For the text-containing cell, return its midpoint in (x, y) coordinate format. 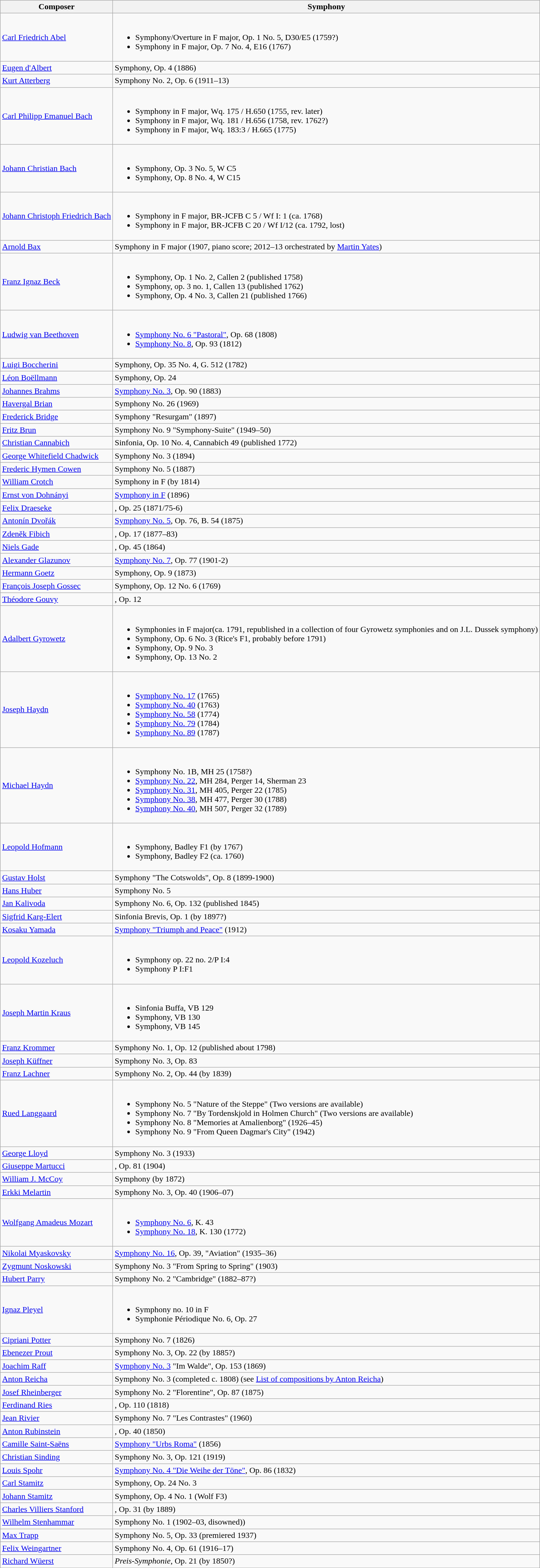
Max Trapp (57, 1535)
Josef Rheinberger (57, 1392)
François Joseph Gossec (57, 586)
Symphony No. 1, Op. 12 (published about 1798) (326, 1047)
, Op. 25 (1871/75-6) (326, 508)
Symphony No. 2 "Cambridge" (1882–87?) (326, 1279)
Joseph Martin Kraus (57, 1012)
Symphony No. 17 (1765)Symphony No. 40 (1763)Symphony No. 58 (1774)Symphony No. 79 (1784)Symphony No. 89 (1787) (326, 710)
Carl Philipp Emanuel Bach (57, 116)
Anton Rubinstein (57, 1431)
Erkki Melartin (57, 1192)
Ernst von Dohnányi (57, 495)
Jean Rivier (57, 1418)
Symphony, Op. 9 (1873) (326, 573)
Symphony No. 6 "Pastoral", Op. 68 (1808)Symphony No. 8, Op. 93 (1812) (326, 334)
Symphony no. 10 in F Symphonie Périodique No. 6, Op. 27 (326, 1309)
Jan Kalivoda (57, 904)
Michael Haydn (57, 785)
Symphony (by 1872) (326, 1179)
, Op. 40 (1850) (326, 1431)
Symphony in F major (1907, piano score; 2012–13 orchestrated by Martin Yates) (326, 247)
Symphony No. 5 (326, 891)
Eugen d'Albert (57, 68)
Théodore Gouvy (57, 599)
Sinfonia Buffa, VB 129Symphony, VB 130Symphony, VB 145 (326, 1012)
Symphony No. 3, Op. 121 (1919) (326, 1457)
Symphony No. 5, Op. 76, B. 54 (1875) (326, 521)
Symphony No. 1 (1902–03, disowned)) (326, 1522)
Zdeněk Fibich (57, 534)
George Whitefield Chadwick (57, 456)
Symphony No. 3 (1894) (326, 456)
Alexander Glazunov (57, 560)
Sigfrid Karg-Elert (57, 917)
Carl Stamitz (57, 1483)
Symphony "Triumph and Peace" (1912) (326, 930)
Symphony No. 4 "Die Weihe der Töne", Op. 86 (1832) (326, 1470)
Symphony in F (by 1814) (326, 482)
Louis Spohr (57, 1470)
Symphony (326, 7)
Symphony/Overture in F major, Op. 1 No. 5, D30/E5 (1759?)Symphony in F major, Op. 7 No. 4, E16 (1767) (326, 37)
Felix Weingartner (57, 1548)
Composer (57, 7)
Carl Friedrich Abel (57, 37)
Preis-Symphonie, Op. 21 (by 1850?) (326, 1561)
Felix Draeseke (57, 508)
, Op. 31 (by 1889) (326, 1509)
Sinfonia, Op. 10 No. 4, Cannabich 49 (published 1772) (326, 443)
George Lloyd (57, 1153)
Symphony No. 2 "Florentine", Op. 87 (1875) (326, 1392)
Leopold Hofmann (57, 847)
Symphony, Op. 35 No. 4, G. 512 (1782) (326, 365)
Franz Krommer (57, 1047)
, Op. 81 (1904) (326, 1166)
Rued Langgaard (57, 1113)
Symphony No. 5 (1887) (326, 469)
Symphony, Op. 24 No. 3 (326, 1483)
William Crotch (57, 482)
Symphony, Op. 24 (326, 378)
Havergal Brian (57, 404)
Wilhelm Stenhammar (57, 1522)
Cipriani Potter (57, 1340)
Symphony in F major, BR-JCFB C 5 / Wf I: 1 (ca. 1768)Symphony in F major, BR-JCFB C 20 / Wf I/12 (ca. 1792, lost) (326, 216)
Franz Lachner (57, 1073)
Symphony No. 5, Op. 33 (premiered 1937) (326, 1535)
Symphony No. 3, Op. 90 (1883) (326, 391)
Franz Ignaz Beck (57, 282)
Fritz Brun (57, 430)
Symphony No. 7 "Les Contrastes" (1960) (326, 1418)
Frederick Bridge (57, 417)
Symphony No. 2, Op. 44 (by 1839) (326, 1073)
Luigi Boccherini (57, 365)
Johannes Brahms (57, 391)
Symphony "The Cotswolds", Op. 8 (1899-1900) (326, 878)
Charles Villiers Stanford (57, 1509)
Joachim Raff (57, 1366)
Giuseppe Martucci (57, 1166)
Symphony "Resurgam" (1897) (326, 417)
, Op. 45 (1864) (326, 547)
Gustav Holst (57, 878)
Hans Huber (57, 891)
Wolfgang Amadeus Mozart (57, 1223)
William J. McCoy (57, 1179)
Symphony No. 3 (completed c. 1808) (see List of compositions by Anton Reicha) (326, 1379)
Antonín Dvořák (57, 521)
Nikolai Myaskovsky (57, 1253)
Anton Reicha (57, 1379)
Symphony, Badley F1 (by 1767)Symphony, Badley F2 (ca. 1760) (326, 847)
Symphony No. 3 "From Spring to Spring" (1903) (326, 1266)
Christian Sinding (57, 1457)
Symphony No. 9 "Symphony-Suite" (1949–50) (326, 430)
Adalbert Gyrowetz (57, 639)
Ignaz Pleyel (57, 1309)
Sinfonia Brevis, Op. 1 (by 1897?) (326, 917)
Symphony op. 22 no. 2/P I:4Symphony P I:F1 (326, 960)
Symphony, Op. 4 No. 1 (Wolf F3) (326, 1496)
Arnold Bax (57, 247)
Symphony No. 3 (1933) (326, 1153)
Symphony, Op. 12 No. 6 (1769) (326, 586)
Richard Wüerst (57, 1561)
Symphony No. 6, Op. 132 (published 1845) (326, 904)
Hermann Goetz (57, 573)
Symphony No. 16, Op. 39, "Aviation" (1935–36) (326, 1253)
Joseph Küffner (57, 1060)
Symphony No. 7 (1826) (326, 1340)
Symphony No. 7, Op. 77 (1901-2) (326, 560)
Symphony "Urbs Roma" (1856) (326, 1444)
Kurt Atterberg (57, 81)
Hubert Parry (57, 1279)
Symphony No. 4, Op. 61 (1916–17) (326, 1548)
Symphony No. 6, K. 43Symphony No. 18, K. 130 (1772) (326, 1223)
Symphony No. 3, Op. 22 (by 1885?) (326, 1353)
Johann Christian Bach (57, 168)
Leopold Kozeluch (57, 960)
, Op. 110 (1818) (326, 1405)
, Op. 17 (1877–83) (326, 534)
Johann Stamitz (57, 1496)
Symphony, Op. 4 (1886) (326, 68)
Ebenezer Prout (57, 1353)
Symphony, Op. 3 No. 5, W C5Symphony, Op. 8 No. 4, W C15 (326, 168)
Niels Gade (57, 547)
Joseph Haydn (57, 710)
Ferdinand Ries (57, 1405)
Symphony, Op. 1 No. 2, Callen 2 (published 1758)Symphony, op. 3 no. 1, Callen 13 (published 1762)Symphony, Op. 4 No. 3, Callen 21 (published 1766) (326, 282)
Symphony No. 3, Op. 83 (326, 1060)
Symphony No. 2, Op. 6 (1911–13) (326, 81)
Symphony in F (1896) (326, 495)
Johann Christoph Friedrich Bach (57, 216)
Zygmunt Noskowski (57, 1266)
Camille Saint-Saëns (57, 1444)
Christian Cannabich (57, 443)
Léon Boëllmann (57, 378)
, Op. 12 (326, 599)
Kosaku Yamada (57, 930)
Frederic Hymen Cowen (57, 469)
Symphony No. 3 "Im Walde", Op. 153 (1869) (326, 1366)
Symphony No. 26 (1969) (326, 404)
Ludwig van Beethoven (57, 334)
Symphony No. 3, Op. 40 (1906–07) (326, 1192)
